Provide the (X, Y) coordinate of the cell's center where the given text is located.  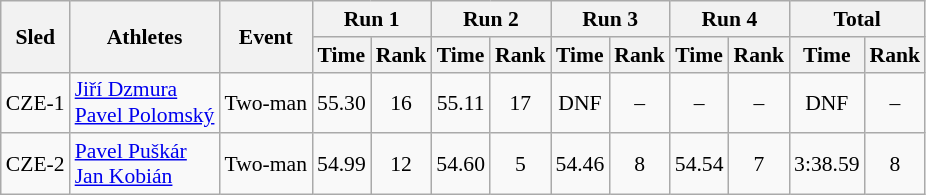
Run 2 (490, 19)
3:38.59 (826, 164)
54.99 (342, 164)
12 (402, 164)
Run 4 (730, 19)
Athletes (145, 36)
Jiří DzmuraPavel Polomský (145, 102)
Run 3 (610, 19)
7 (760, 164)
55.30 (342, 102)
55.11 (460, 102)
17 (520, 102)
16 (402, 102)
CZE-2 (36, 164)
Event (266, 36)
5 (520, 164)
54.60 (460, 164)
54.54 (700, 164)
54.46 (580, 164)
Pavel PuškárJan Kobián (145, 164)
Run 1 (372, 19)
CZE-1 (36, 102)
Sled (36, 36)
Total (857, 19)
